Output the [x, y] coordinate of the center of the cell containing the given text.  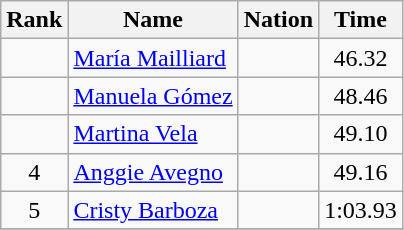
4 [34, 172]
Cristy Barboza [153, 210]
Name [153, 20]
Nation [278, 20]
Anggie Avegno [153, 172]
1:03.93 [361, 210]
49.10 [361, 134]
Rank [34, 20]
48.46 [361, 96]
46.32 [361, 58]
49.16 [361, 172]
Manuela Gómez [153, 96]
Martina Vela [153, 134]
5 [34, 210]
Time [361, 20]
María Mailliard [153, 58]
